Locate the cell with the specified text and output its (x, y) center coordinate. 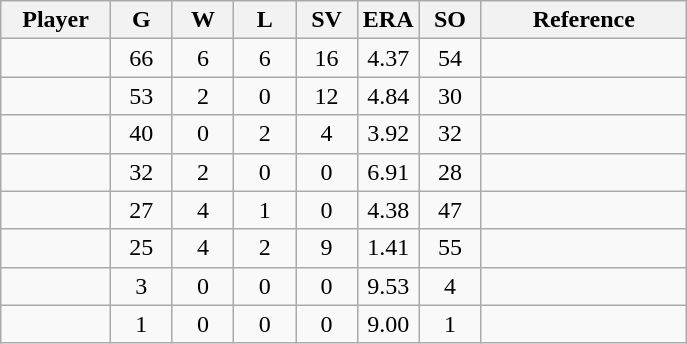
30 (450, 96)
27 (141, 210)
12 (327, 96)
47 (450, 210)
Reference (584, 20)
SV (327, 20)
9.00 (388, 324)
4.84 (388, 96)
6.91 (388, 172)
28 (450, 172)
W (203, 20)
55 (450, 248)
54 (450, 58)
9.53 (388, 286)
L (265, 20)
ERA (388, 20)
3.92 (388, 134)
3 (141, 286)
SO (450, 20)
40 (141, 134)
9 (327, 248)
G (141, 20)
25 (141, 248)
16 (327, 58)
1.41 (388, 248)
Player (56, 20)
53 (141, 96)
66 (141, 58)
4.37 (388, 58)
4.38 (388, 210)
